Detect which cell encompasses the target text, then output its [x, y] center coordinate. 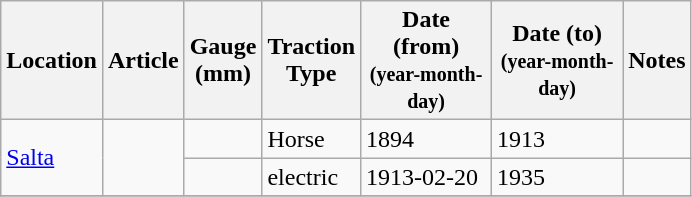
Location [52, 60]
1913 [558, 139]
1913-02-20 [426, 177]
TractionType [312, 60]
Date (from)(year-month-day) [426, 60]
Date (to)(year-month-day) [558, 60]
1894 [426, 139]
Article [143, 60]
electric [312, 177]
1935 [558, 177]
Gauge (mm) [223, 60]
Salta [52, 158]
Horse [312, 139]
Notes [657, 60]
